Provide the [x, y] coordinate of the cell's center where the given text is located.  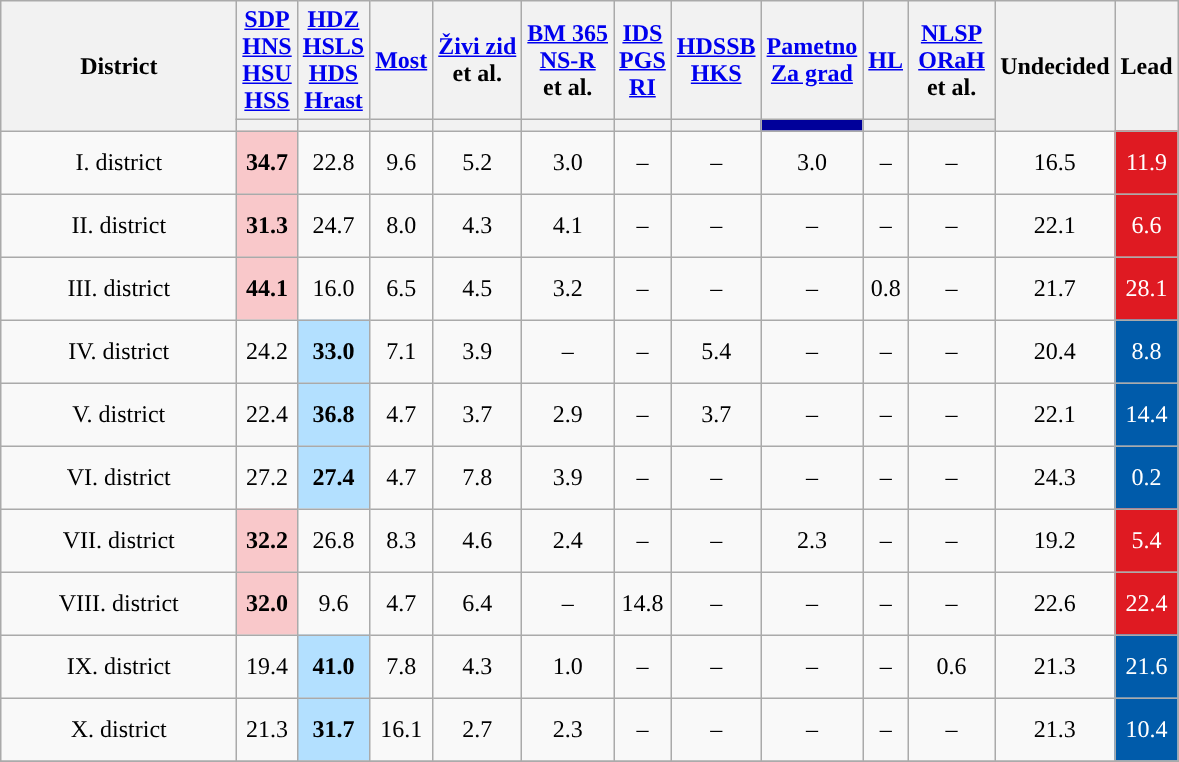
Lead [1146, 66]
11.9 [1146, 162]
32.0 [267, 604]
31.3 [267, 226]
16.1 [402, 730]
31.7 [333, 730]
3.2 [568, 288]
26.8 [333, 540]
2.9 [568, 414]
14.8 [643, 604]
I. district [119, 162]
Živi zidet al. [478, 60]
2.4 [568, 540]
HDSSBHKS [716, 60]
II. district [119, 226]
4.1 [568, 226]
22.8 [333, 162]
District [119, 66]
8.3 [402, 540]
24.7 [333, 226]
34.7 [267, 162]
36.8 [333, 414]
0.8 [886, 288]
PametnoZa grad [812, 60]
16.0 [333, 288]
6.4 [478, 604]
19.4 [267, 666]
IX. district [119, 666]
14.4 [1146, 414]
22.6 [1055, 604]
X. district [119, 730]
8.0 [402, 226]
SDPHNSHSUHSS [267, 60]
IV. district [119, 352]
33.0 [333, 352]
BM 365NS-Ret al. [568, 60]
27.4 [333, 478]
19.2 [1055, 540]
0.6 [952, 666]
Undecided [1055, 66]
V. district [119, 414]
6.6 [1146, 226]
IDSPGSRI [643, 60]
Most [402, 60]
7.1 [402, 352]
4.5 [478, 288]
21.6 [1146, 666]
20.4 [1055, 352]
III. district [119, 288]
VI. district [119, 478]
28.1 [1146, 288]
16.5 [1055, 162]
HL [886, 60]
21.7 [1055, 288]
0.2 [1146, 478]
6.5 [402, 288]
8.8 [1146, 352]
24.3 [1055, 478]
4.6 [478, 540]
1.0 [568, 666]
27.2 [267, 478]
VII. district [119, 540]
24.2 [267, 352]
10.4 [1146, 730]
5.2 [478, 162]
HDZHSLSHDSHrast [333, 60]
2.7 [478, 730]
32.2 [267, 540]
41.0 [333, 666]
NLSPORaHet al. [952, 60]
VIII. district [119, 604]
44.1 [267, 288]
